From the cell containing the given text, extract its center point as [x, y] coordinate. 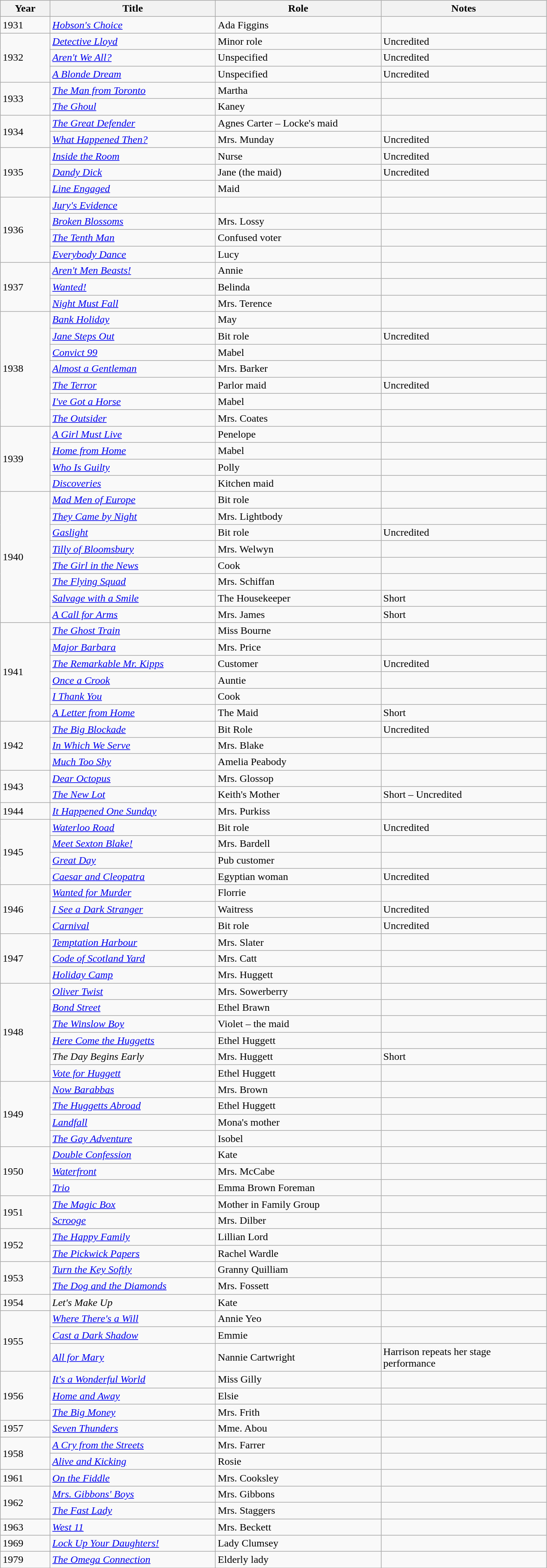
Double Confession [133, 1155]
Wanted for Murder [133, 893]
Major Barbara [133, 647]
Isobel [298, 1139]
1938 [25, 369]
Minor role [298, 41]
Mrs. Cooksley [298, 1478]
The Pickwick Papers [133, 1253]
Lucy [298, 254]
Once a Crook [133, 680]
Home and Away [133, 1396]
Nannie Cartwright [298, 1357]
The Big Blockade [133, 729]
1943 [25, 787]
Oliver Twist [133, 991]
Here Come the Huggetts [133, 1040]
Customer [298, 664]
Kitchen maid [298, 484]
Gaslight [133, 533]
May [298, 320]
1961 [25, 1478]
Granny Quilliam [298, 1270]
Temptation Harbour [133, 942]
Title [133, 9]
The Tenth Man [133, 238]
A Blonde Dream [133, 74]
Convict 99 [133, 352]
Egyptian woman [298, 877]
Florrie [298, 893]
Mrs. Fossett [298, 1286]
Penelope [298, 434]
Mrs. Slater [298, 942]
Mad Men of Europe [133, 500]
Alive and Kicking [133, 1461]
Mrs. Barker [298, 369]
I See a Dark Stranger [133, 909]
In Which We Serve [133, 746]
Mrs. Staggers [298, 1510]
Jane (the maid) [298, 172]
1942 [25, 746]
1948 [25, 1032]
The Magic Box [133, 1204]
I Thank You [133, 696]
1933 [25, 99]
1937 [25, 287]
1939 [25, 459]
On the Fiddle [133, 1478]
Hobson's Choice [133, 25]
Mrs. Farrer [298, 1445]
Annie Yeo [298, 1319]
Code of Scotland Yard [133, 958]
The Happy Family [133, 1237]
Mrs. Schiffan [298, 582]
Waterfront [133, 1171]
The Remarkable Mr. Kipps [133, 664]
Mrs. Frith [298, 1412]
Elsie [298, 1396]
Wanted! [133, 287]
The Man from Toronto [133, 90]
1949 [25, 1114]
Short – Uncredited [464, 795]
The Winslow Boy [133, 1024]
1944 [25, 811]
What Happened Then? [133, 139]
It's a Wonderful World [133, 1380]
Kaney [298, 107]
A Cry from the Streets [133, 1445]
Polly [298, 467]
Waterloo Road [133, 827]
West 11 [133, 1527]
Mother in Family Group [298, 1204]
Mrs. Purkiss [298, 811]
Jane Steps Out [133, 336]
Vote for Huggett [133, 1073]
Salvage with a Smile [133, 598]
Great Day [133, 860]
The Ghost Train [133, 631]
Dear Octopus [133, 778]
A Girl Must Live [133, 434]
1947 [25, 958]
Almost a Gentleman [133, 369]
The Dog and the Diamonds [133, 1286]
Tilly of Bloomsbury [133, 549]
Inside the Room [133, 156]
Turn the Key Softly [133, 1270]
Seven Thunders [133, 1429]
The Fast Lady [133, 1510]
Mrs. Brown [298, 1090]
It Happened One Sunday [133, 811]
Martha [298, 90]
Lillian Lord [298, 1237]
Amelia Peabody [298, 762]
Mrs. Gibbons [298, 1494]
1931 [25, 25]
1934 [25, 131]
Mrs. Bardell [298, 844]
The Big Money [133, 1412]
Mrs. Welwyn [298, 549]
All for Mary [133, 1357]
Cast a Dark Shadow [133, 1335]
Landfall [133, 1122]
Ethel Brawn [298, 1008]
The Flying Squad [133, 582]
Mrs. Terence [298, 303]
1945 [25, 852]
They Came by Night [133, 516]
Mrs. Blake [298, 746]
Role [298, 9]
Violet – the maid [298, 1024]
Discoveries [133, 484]
Agnes Carter – Locke's maid [298, 123]
Bit Role [298, 729]
Bank Holiday [133, 320]
Harrison repeats her stage performance [464, 1357]
Mrs. James [298, 614]
Parlor maid [298, 385]
1979 [25, 1560]
Rosie [298, 1461]
Year [25, 9]
Everybody Dance [133, 254]
Mrs. Dilber [298, 1220]
Nurse [298, 156]
1958 [25, 1453]
Notes [464, 9]
1962 [25, 1502]
Where There's a Will [133, 1319]
Mme. Abou [298, 1429]
Aren't We All? [133, 58]
Lady Clumsey [298, 1543]
The Girl in the News [133, 565]
Bond Street [133, 1008]
Ada Figgins [298, 25]
1935 [25, 172]
Night Must Fall [133, 303]
The Terror [133, 385]
1956 [25, 1396]
Scrooge [133, 1220]
Mrs. Beckett [298, 1527]
Emma Brown Foreman [298, 1188]
1953 [25, 1278]
Mrs. Lossy [298, 222]
The Omega Connection [133, 1560]
The Ghoul [133, 107]
Mrs. Glossop [298, 778]
Caesar and Cleopatra [133, 877]
Annie [298, 271]
Miss Gilly [298, 1380]
Mrs. Price [298, 647]
A Call for Arms [133, 614]
Detective Lloyd [133, 41]
Mrs. Gibbons' Boys [133, 1494]
1941 [25, 672]
Mrs. Catt [298, 958]
Dandy Dick [133, 172]
The Huggetts Abroad [133, 1106]
1952 [25, 1245]
The Great Defender [133, 123]
Miss Bourne [298, 631]
1940 [25, 557]
I've Got a Horse [133, 401]
Mrs. Coates [298, 418]
1957 [25, 1429]
Meet Sexton Blake! [133, 844]
Belinda [298, 287]
Home from Home [133, 451]
1936 [25, 230]
Aren't Men Beasts! [133, 271]
Broken Blossoms [133, 222]
Let's Make Up [133, 1303]
1932 [25, 58]
Auntie [298, 680]
Keith's Mother [298, 795]
Lock Up Your Daughters! [133, 1543]
A Letter from Home [133, 713]
The New Lot [133, 795]
Mrs. Munday [298, 139]
1951 [25, 1212]
Waitress [298, 909]
The Gay Adventure [133, 1139]
Pub customer [298, 860]
1946 [25, 909]
1955 [25, 1341]
The Maid [298, 713]
1963 [25, 1527]
1969 [25, 1543]
Elderly lady [298, 1560]
Trio [133, 1188]
Emmie [298, 1335]
Much Too Shy [133, 762]
Mrs. Sowerberry [298, 991]
Jury's Evidence [133, 205]
1950 [25, 1171]
Holiday Camp [133, 975]
Now Barabbas [133, 1090]
Carnival [133, 926]
Maid [298, 188]
1954 [25, 1303]
Mona's mother [298, 1122]
Who Is Guilty [133, 467]
Confused voter [298, 238]
Mrs. McCabe [298, 1171]
Mrs. Lightbody [298, 516]
The Day Begins Early [133, 1057]
The Housekeeper [298, 598]
Line Engaged [133, 188]
The Outsider [133, 418]
Rachel Wardle [298, 1253]
